Return (X, Y) of the center of cell containing provided text 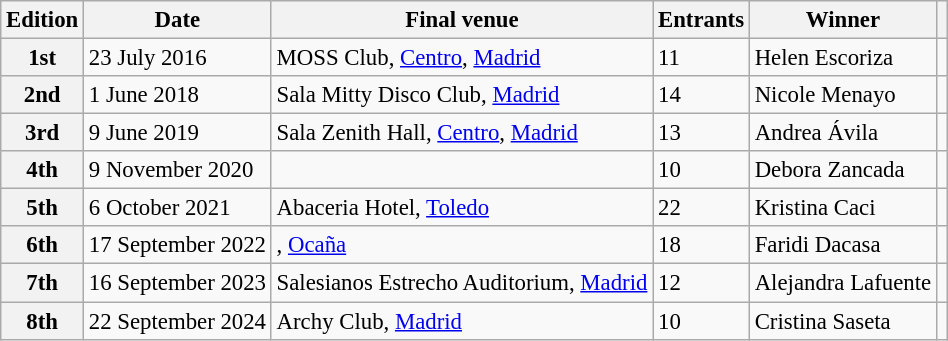
9 November 2020 (178, 170)
Helen Escoriza (842, 58)
MOSS Club, Centro, Madrid (462, 58)
7th (42, 283)
2nd (42, 95)
Salesianos Estrecho Auditorium, Madrid (462, 283)
Kristina Caci (842, 208)
6th (42, 245)
Edition (42, 20)
Debora Zancada (842, 170)
Alejandra Lafuente (842, 283)
4th (42, 170)
Entrants (702, 20)
14 (702, 95)
, Ocaña (462, 245)
9 June 2019 (178, 133)
18 (702, 245)
Winner (842, 20)
Final venue (462, 20)
Cristina Saseta (842, 321)
17 September 2022 (178, 245)
5th (42, 208)
8th (42, 321)
22 September 2024 (178, 321)
Andrea Ávila (842, 133)
13 (702, 133)
Abaceria Hotel, Toledo (462, 208)
1st (42, 58)
Faridi Dacasa (842, 245)
6 October 2021 (178, 208)
16 September 2023 (178, 283)
12 (702, 283)
1 June 2018 (178, 95)
3rd (42, 133)
23 July 2016 (178, 58)
Nicole Menayo (842, 95)
22 (702, 208)
Sala Mitty Disco Club, Madrid (462, 95)
11 (702, 58)
Archy Club, Madrid (462, 321)
Date (178, 20)
Sala Zenith Hall, Centro, Madrid (462, 133)
